From the cell containing the given text, extract its center point as (X, Y) coordinate. 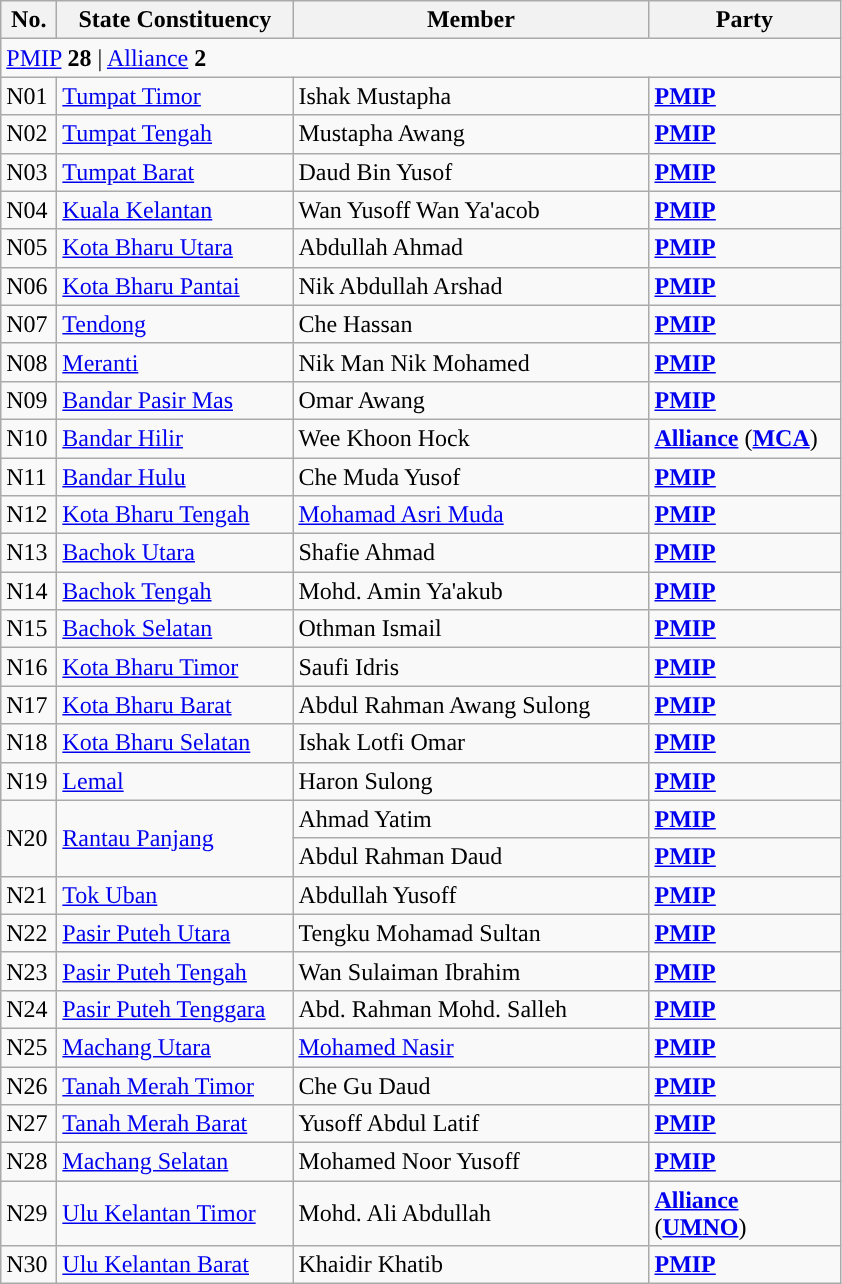
Alliance (UMNO) (744, 1214)
Che Muda Yusof (471, 477)
Member (471, 20)
Nik Man Nik Mohamed (471, 362)
N13 (29, 553)
N06 (29, 286)
N19 (29, 781)
Tanah Merah Timor (175, 1085)
Abd. Rahman Mohd. Salleh (471, 1009)
Pasir Puteh Tenggara (175, 1009)
N03 (29, 172)
N02 (29, 134)
Mohamad Asri Muda (471, 515)
N26 (29, 1085)
Mohd. Ali Abdullah (471, 1214)
Omar Awang (471, 400)
N07 (29, 324)
Mustapha Awang (471, 134)
Rantau Panjang (175, 838)
Mohamed Nasir (471, 1047)
Kota Bharu Barat (175, 705)
Bachok Selatan (175, 629)
Tendong (175, 324)
Haron Sulong (471, 781)
State Constituency (175, 20)
N15 (29, 629)
N04 (29, 210)
N23 (29, 971)
Kota Bharu Pantai (175, 286)
Lemal (175, 781)
Che Gu Daud (471, 1085)
No. (29, 20)
N28 (29, 1162)
Wan Yusoff Wan Ya'acob (471, 210)
Kuala Kelantan (175, 210)
Khaidir Khatib (471, 1265)
Bachok Utara (175, 553)
Meranti (175, 362)
N05 (29, 248)
Alliance (MCA) (744, 438)
Bandar Hilir (175, 438)
Tengku Mohamad Sultan (471, 933)
Abdul Rahman Awang Sulong (471, 705)
N18 (29, 743)
Nik Abdullah Arshad (471, 286)
Othman Ismail (471, 629)
N08 (29, 362)
N01 (29, 96)
N12 (29, 515)
Shafie Ahmad (471, 553)
N16 (29, 667)
Tumpat Timor (175, 96)
Tumpat Tengah (175, 134)
Tok Uban (175, 895)
Ulu Kelantan Barat (175, 1265)
Kota Bharu Selatan (175, 743)
N25 (29, 1047)
PMIP 28 | Alliance 2 (420, 58)
Kota Bharu Tengah (175, 515)
N14 (29, 591)
N29 (29, 1214)
Ulu Kelantan Timor (175, 1214)
Bachok Tengah (175, 591)
Yusoff Abdul Latif (471, 1124)
Mohd. Amin Ya'akub (471, 591)
Tumpat Barat (175, 172)
Pasir Puteh Tengah (175, 971)
Abdullah Ahmad (471, 248)
N17 (29, 705)
N10 (29, 438)
N11 (29, 477)
Kota Bharu Utara (175, 248)
N30 (29, 1265)
N21 (29, 895)
Pasir Puteh Utara (175, 933)
Abdullah Yusoff (471, 895)
Bandar Pasir Mas (175, 400)
N09 (29, 400)
Abdul Rahman Daud (471, 857)
N20 (29, 838)
N27 (29, 1124)
Mohamed Noor Yusoff (471, 1162)
Che Hassan (471, 324)
Party (744, 20)
Ahmad Yatim (471, 819)
N24 (29, 1009)
Ishak Lotfi Omar (471, 743)
Daud Bin Yusof (471, 172)
Ishak Mustapha (471, 96)
Wan Sulaiman Ibrahim (471, 971)
Kota Bharu Timor (175, 667)
Machang Utara (175, 1047)
Wee Khoon Hock (471, 438)
N22 (29, 933)
Saufi Idris (471, 667)
Bandar Hulu (175, 477)
Tanah Merah Barat (175, 1124)
Machang Selatan (175, 1162)
